Capture the cell that displays the provided text and extract its (X, Y) central coordinate. 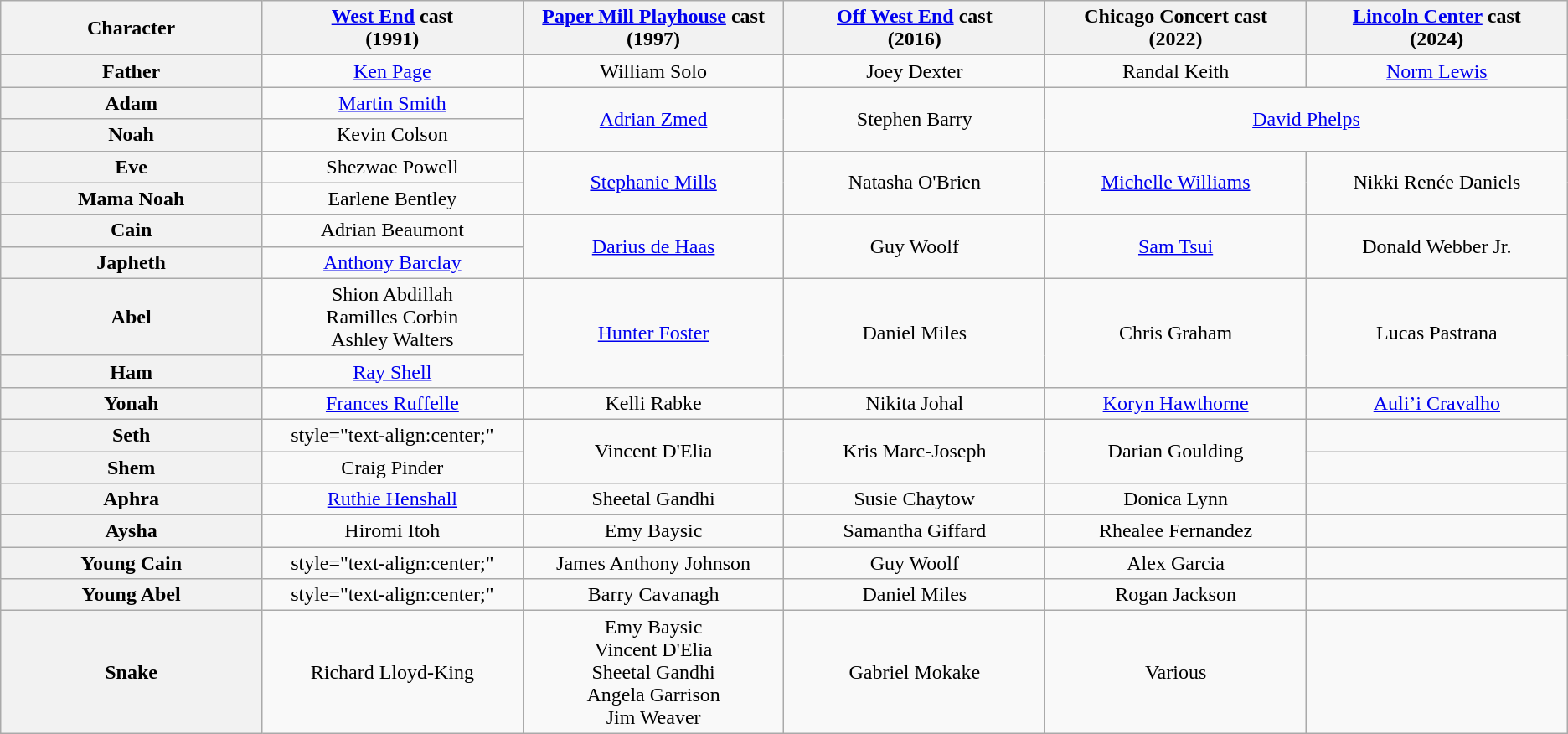
Auli’i Cravalho (1436, 403)
Aphra (132, 499)
Ruthie Henshall (392, 499)
Yonah (132, 403)
Anthony Barclay (392, 262)
Shem (132, 467)
Hiromi Itoh (392, 531)
Adrian Zmed (653, 119)
Emy Baysic Vincent D'EliaSheetal GandhiAngela GarrisonJim Weaver (653, 672)
Michelle Williams (1176, 183)
Various (1176, 672)
Richard Lloyd-King (392, 672)
Adrian Beaumont (392, 230)
Natasha O'Brien (915, 183)
Norm Lewis (1436, 71)
Cain (132, 230)
Joey Dexter (915, 71)
David Phelps (1307, 119)
Darius de Haas (653, 246)
Ray Shell (392, 371)
Nikki Renée Daniels (1436, 183)
Lucas Pastrana (1436, 333)
Seth (132, 435)
Donald Webber Jr. (1436, 246)
Randal Keith (1176, 71)
Darian Goulding (1176, 451)
Paper Mill Playhouse cast(1997) (653, 28)
Hunter Foster (653, 333)
Stephen Barry (915, 119)
Sheetal Gandhi (653, 499)
Vincent D'Elia (653, 451)
Aysha (132, 531)
Snake (132, 672)
Japheth (132, 262)
Frances Ruffelle (392, 403)
Noah (132, 135)
Ham (132, 371)
Off West End cast(2016) (915, 28)
Kevin Colson (392, 135)
Shezwae Powell (392, 167)
Kelli Rabke (653, 403)
Sam Tsui (1176, 246)
Young Abel (132, 595)
Mama Noah (132, 199)
Chris Graham (1176, 333)
Earlene Bentley (392, 199)
Young Cain (132, 563)
Rogan Jackson (1176, 595)
Martin Smith (392, 103)
Donica Lynn (1176, 499)
Rhealee Fernandez (1176, 531)
Stephanie Mills (653, 183)
James Anthony Johnson (653, 563)
Susie Chaytow (915, 499)
Alex Garcia (1176, 563)
Koryn Hawthorne (1176, 403)
Eve (132, 167)
West End cast(1991) (392, 28)
Barry Cavanagh (653, 595)
Shion AbdillahRamilles CorbinAshley Walters (392, 317)
Gabriel Mokake (915, 672)
Nikita Johal (915, 403)
Emy Baysic (653, 531)
Lincoln Center cast(2024) (1436, 28)
Craig Pinder (392, 467)
Kris Marc-Joseph (915, 451)
William Solo (653, 71)
Chicago Concert cast(2022) (1176, 28)
Adam (132, 103)
Ken Page (392, 71)
Samantha Giffard (915, 531)
Father (132, 71)
Character (132, 28)
Abel (132, 317)
